Return the (x, y) coordinate for the center point of the cell that contains the specified text.  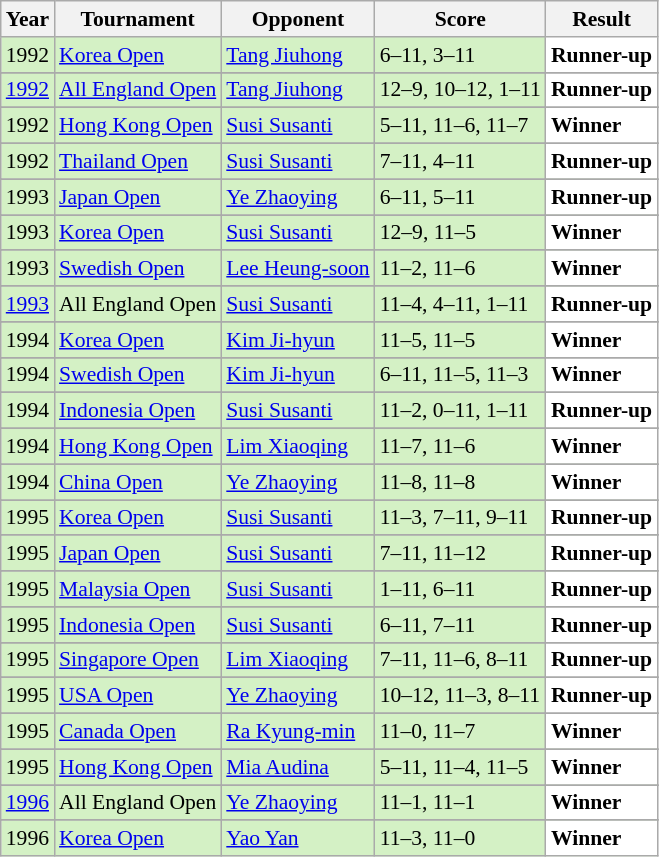
11–0, 11–7 (460, 732)
5–11, 11–6, 11–7 (460, 126)
1–11, 6–11 (460, 589)
11–2, 0–11, 1–11 (460, 411)
6–11, 3–11 (460, 55)
Lee Heung-soon (298, 269)
Score (460, 19)
6–11, 5–11 (460, 197)
Tournament (138, 19)
12–9, 10–12, 1–11 (460, 90)
China Open (138, 482)
12–9, 11–5 (460, 233)
11–3, 11–0 (460, 839)
7–11, 11–6, 8–11 (460, 660)
7–11, 4–11 (460, 162)
6–11, 7–11 (460, 625)
11–8, 11–8 (460, 482)
11–4, 4–11, 1–11 (460, 304)
6–11, 11–5, 11–3 (460, 375)
10–12, 11–3, 8–11 (460, 696)
Thailand Open (138, 162)
Canada Open (138, 732)
USA Open (138, 696)
Opponent (298, 19)
11–2, 11–6 (460, 269)
Result (602, 19)
Year (28, 19)
Malaysia Open (138, 589)
11–3, 7–11, 9–11 (460, 518)
11–5, 11–5 (460, 340)
Ra Kyung-min (298, 732)
Yao Yan (298, 839)
11–7, 11–6 (460, 447)
Singapore Open (138, 660)
7–11, 11–12 (460, 554)
5–11, 11–4, 11–5 (460, 767)
11–1, 11–1 (460, 803)
Mia Audina (298, 767)
